Pinpoint the cell where the given text exists, returning its (X, Y) midpoint coordinate. 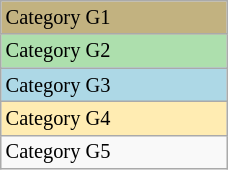
Category G2 (114, 51)
Category G5 (114, 152)
Category G4 (114, 118)
Category G1 (114, 17)
Category G3 (114, 85)
